Return [x, y] of the center of cell containing provided text 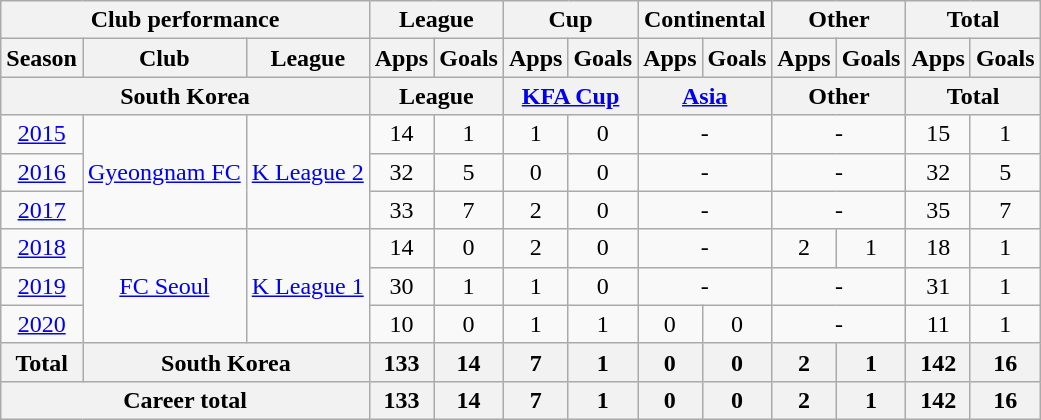
K League 1 [308, 286]
Season [42, 58]
Club performance [186, 20]
35 [938, 210]
K League 2 [308, 172]
2016 [42, 172]
Club [164, 58]
2017 [42, 210]
2015 [42, 134]
31 [938, 286]
30 [401, 286]
18 [938, 248]
Cup [570, 20]
KFA Cup [570, 96]
15 [938, 134]
11 [938, 324]
Continental [705, 20]
2019 [42, 286]
FC Seoul [164, 286]
Career total [186, 400]
10 [401, 324]
Gyeongnam FC [164, 172]
Asia [705, 96]
2020 [42, 324]
2018 [42, 248]
33 [401, 210]
